Locate the cell with the specified text and output its [X, Y] center coordinate. 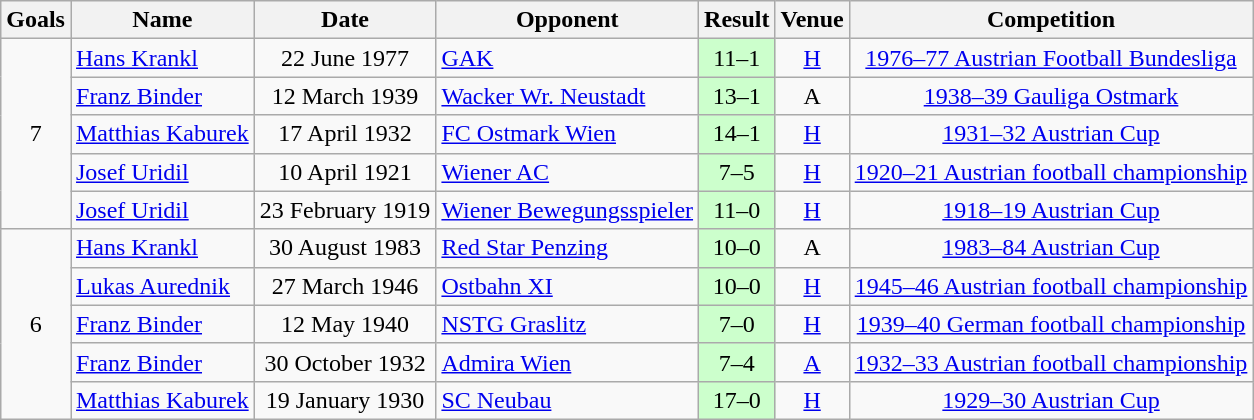
GAK [568, 58]
7–5 [737, 172]
1976–77 Austrian Football Bundesliga [1051, 58]
12 March 1939 [345, 96]
27 March 1946 [345, 286]
1918–19 Austrian Cup [1051, 210]
22 June 1977 [345, 58]
7 [36, 134]
17–0 [737, 400]
Ostbahn XI [568, 286]
1929–30 Austrian Cup [1051, 400]
Red Star Penzing [568, 248]
23 February 1919 [345, 210]
Wacker Wr. Neustadt [568, 96]
1939–40 German football championship [1051, 324]
10 April 1921 [345, 172]
30 October 1932 [345, 362]
Competition [1051, 20]
1920–21 Austrian football championship [1051, 172]
14–1 [737, 134]
17 April 1932 [345, 134]
7–0 [737, 324]
Name [162, 20]
7–4 [737, 362]
1983–84 Austrian Cup [1051, 248]
NSTG Graslitz [568, 324]
Admira Wien [568, 362]
1932–33 Austrian football championship [1051, 362]
11–1 [737, 58]
Wiener AC [568, 172]
Result [737, 20]
Goals [36, 20]
19 January 1930 [345, 400]
13–1 [737, 96]
1945–46 Austrian football championship [1051, 286]
6 [36, 324]
30 August 1983 [345, 248]
Date [345, 20]
Lukas Aurednik [162, 286]
Opponent [568, 20]
SC Neubau [568, 400]
FC Ostmark Wien [568, 134]
1938–39 Gauliga Ostmark [1051, 96]
Wiener Bewegungsspieler [568, 210]
1931–32 Austrian Cup [1051, 134]
12 May 1940 [345, 324]
Venue [812, 20]
11–0 [737, 210]
